Detect which cell encompasses the target text, then output its (x, y) center coordinate. 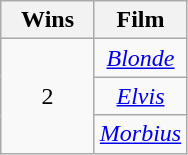
2 (48, 96)
Morbius (140, 134)
Film (140, 20)
Wins (48, 20)
Blonde (140, 58)
Elvis (140, 96)
